For the text-containing cell, return its midpoint in (x, y) coordinate format. 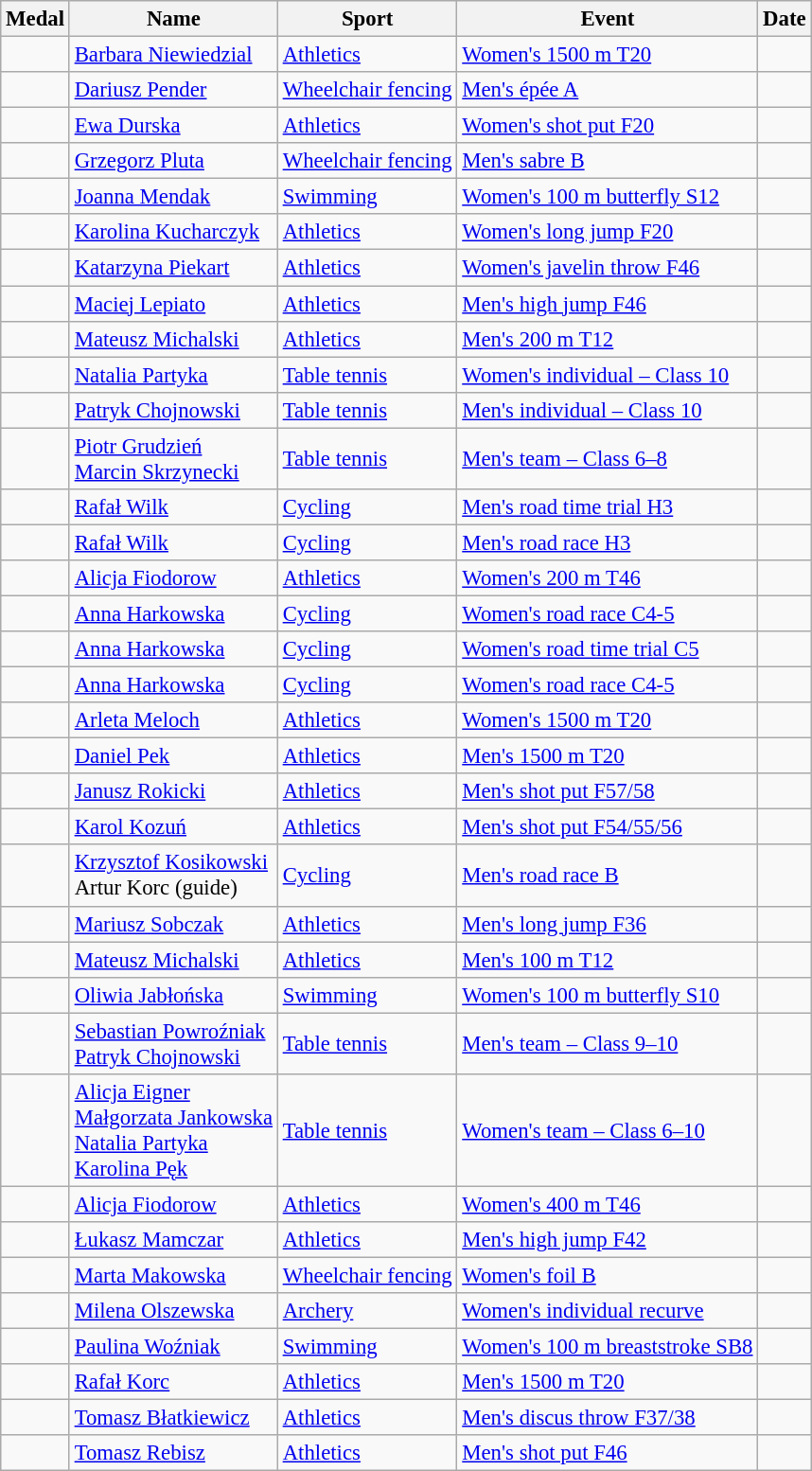
Karolina Kucharczyk (173, 232)
Name (173, 19)
Women's 200 m T46 (608, 578)
Łukasz Mamczar (173, 1240)
Paulina Woźniak (173, 1347)
Mariusz Sobczak (173, 924)
Women's 100 m butterfly S12 (608, 197)
Men's high jump F42 (608, 1240)
Patryk Chojnowski (173, 410)
Women's 100 m breaststroke SB8 (608, 1347)
Maciej Lepiato (173, 304)
Men's road race H3 (608, 542)
Men's team – Class 6–8 (608, 458)
Katarzyna Piekart (173, 268)
Men's sabre B (608, 161)
Women's individual – Class 10 (608, 375)
Archery (367, 1311)
Janusz Rokicki (173, 791)
Women's individual recurve (608, 1311)
Piotr GrudzieńMarcin Skrzynecki (173, 458)
Men's high jump F46 (608, 304)
Women's javelin throw F46 (608, 268)
Women's long jump F20 (608, 232)
Men's road time trial H3 (608, 507)
Natalia Partyka (173, 375)
Joanna Mendak (173, 197)
Grzegorz Pluta (173, 161)
Event (608, 19)
Tomasz Rebisz (173, 1453)
Ewa Durska (173, 126)
Barbara Niewiedzial (173, 55)
Women's 100 m butterfly S10 (608, 995)
Men's shot put F46 (608, 1453)
Men's road race B (608, 877)
Women's team – Class 6–10 (608, 1130)
Arleta Meloch (173, 720)
Sport (367, 19)
Women's foil B (608, 1275)
Sebastian PowroźniakPatryk Chojnowski (173, 1043)
Krzysztof KosikowskiArtur Korc (guide) (173, 877)
Date (785, 19)
Men's discus throw F37/38 (608, 1418)
Men's individual – Class 10 (608, 410)
Medal (36, 19)
Men's 100 m T12 (608, 960)
Karol Kozuń (173, 827)
Daniel Pek (173, 756)
Dariusz Pender (173, 90)
Men's team – Class 9–10 (608, 1043)
Women's shot put F20 (608, 126)
Women's 400 m T46 (608, 1204)
Men's long jump F36 (608, 924)
Marta Makowska (173, 1275)
Tomasz Błatkiewicz (173, 1418)
Women's road time trial C5 (608, 649)
Oliwia Jabłońska (173, 995)
Milena Olszewska (173, 1311)
Alicja EignerMałgorzata JankowskaNatalia PartykaKarolina Pęk (173, 1130)
Men's 200 m T12 (608, 339)
Rafał Korc (173, 1382)
Men's shot put F54/55/56 (608, 827)
Men's shot put F57/58 (608, 791)
Men's épée A (608, 90)
